For the text-containing cell, return its midpoint in [X, Y] coordinate format. 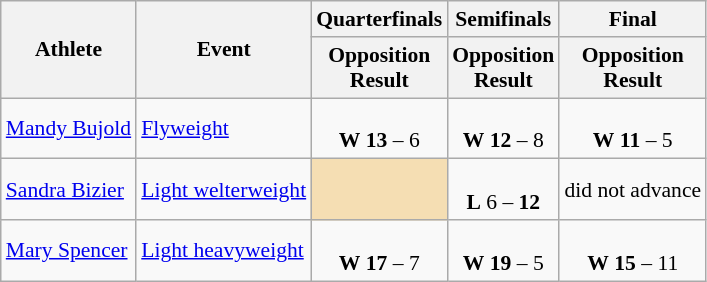
Semifinals [503, 19]
Athlete [68, 50]
Mandy Bujold [68, 128]
Event [224, 50]
Sandra Bizier [68, 190]
W 13 – 6 [379, 128]
W 15 – 11 [632, 250]
Light welterweight [224, 190]
Flyweight [224, 128]
W 19 – 5 [503, 250]
W 12 – 8 [503, 128]
did not advance [632, 190]
Light heavyweight [224, 250]
W 11 – 5 [632, 128]
Quarterfinals [379, 19]
Final [632, 19]
L 6 – 12 [503, 190]
Mary Spencer [68, 250]
W 17 – 7 [379, 250]
